Search for the cell housing the specified text and yield its [X, Y] center coordinate. 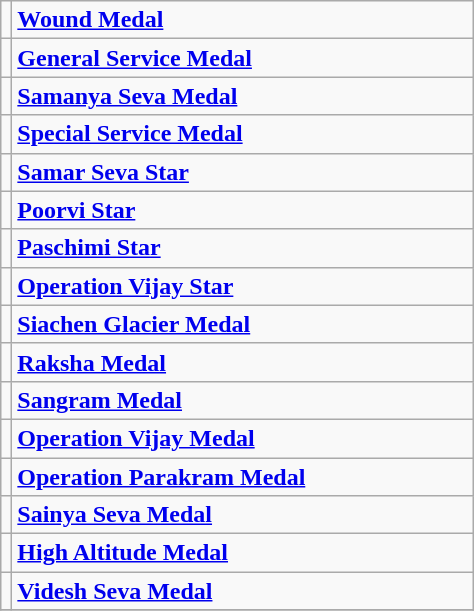
Poorvi Star [242, 210]
Operation Vijay Star [242, 286]
Special Service Medal [242, 134]
Samanya Seva Medal [242, 96]
Raksha Medal [242, 362]
Operation Parakram Medal [242, 477]
Wound Medal [242, 20]
General Service Medal [242, 58]
Siachen Glacier Medal [242, 324]
Videsh Seva Medal [242, 591]
High Altitude Medal [242, 553]
Operation Vijay Medal [242, 438]
Sainya Seva Medal [242, 515]
Paschimi Star [242, 248]
Samar Seva Star [242, 172]
Sangram Medal [242, 400]
